Scan for the cell matching the given text and deliver its [X, Y] coordinate at center. 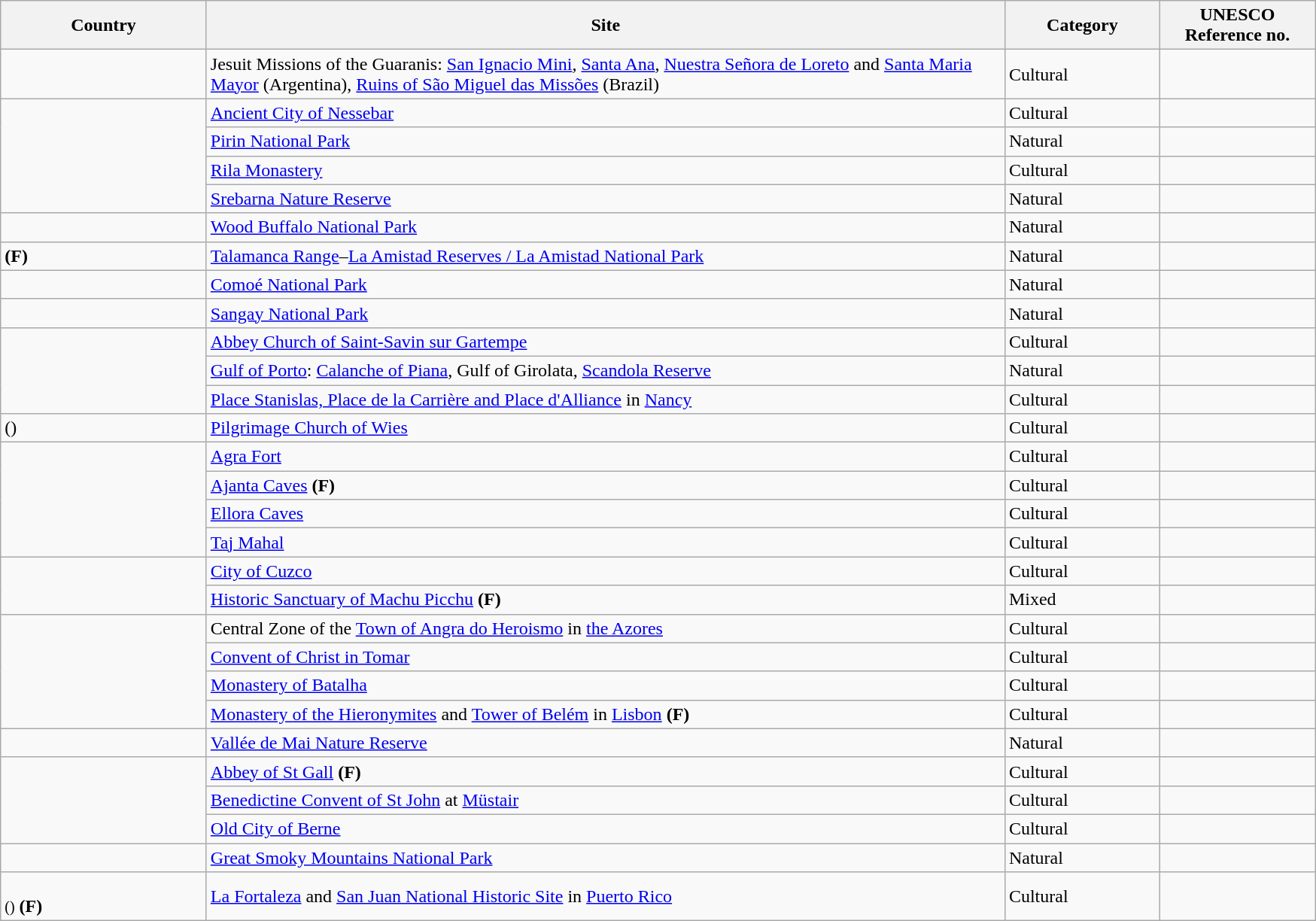
Gulf of Porto: Calanche of Piana, Gulf of Girolata, Scandola Reserve [605, 370]
Convent of Christ in Tomar [605, 657]
(F) [104, 256]
Country [104, 26]
Wood Buffalo National Park [605, 227]
Rila Monastery [605, 170]
Monastery of Batalha [605, 685]
Ellora Caves [605, 514]
Pilgrimage Church of Wies [605, 428]
Old City of Berne [605, 828]
Ajanta Caves (F) [605, 485]
Talamanca Range–La Amistad Reserves / La Amistad National Park [605, 256]
Historic Sanctuary of Machu Picchu (F) [605, 600]
Comoé National Park [605, 284]
Place Stanislas, Place de la Carrière and Place d'Alliance in Nancy [605, 400]
Sangay National Park [605, 313]
Mixed [1082, 600]
Monastery of the Hieronymites and Tower of Belém in Lisbon (F) [605, 714]
Srebarna Nature Reserve [605, 199]
Central Zone of the Town of Angra do Heroismo in the Azores [605, 628]
Ancient City of Nessebar [605, 113]
Pirin National Park [605, 141]
City of Cuzco [605, 571]
La Fortaleza and San Juan National Historic Site in Puerto Rico [605, 897]
Agra Fort [605, 457]
UNESCO Reference no. [1237, 26]
Great Smoky Mountains National Park [605, 857]
() [104, 428]
() (F) [104, 897]
Site [605, 26]
Category [1082, 26]
Abbey of St Gall (F) [605, 771]
Taj Mahal [605, 543]
Benedictine Convent of St John at Müstair [605, 800]
Abbey Church of Saint-Savin sur Gartempe [605, 342]
Vallée de Mai Nature Reserve [605, 743]
